Return (x, y) of the center of cell containing provided text 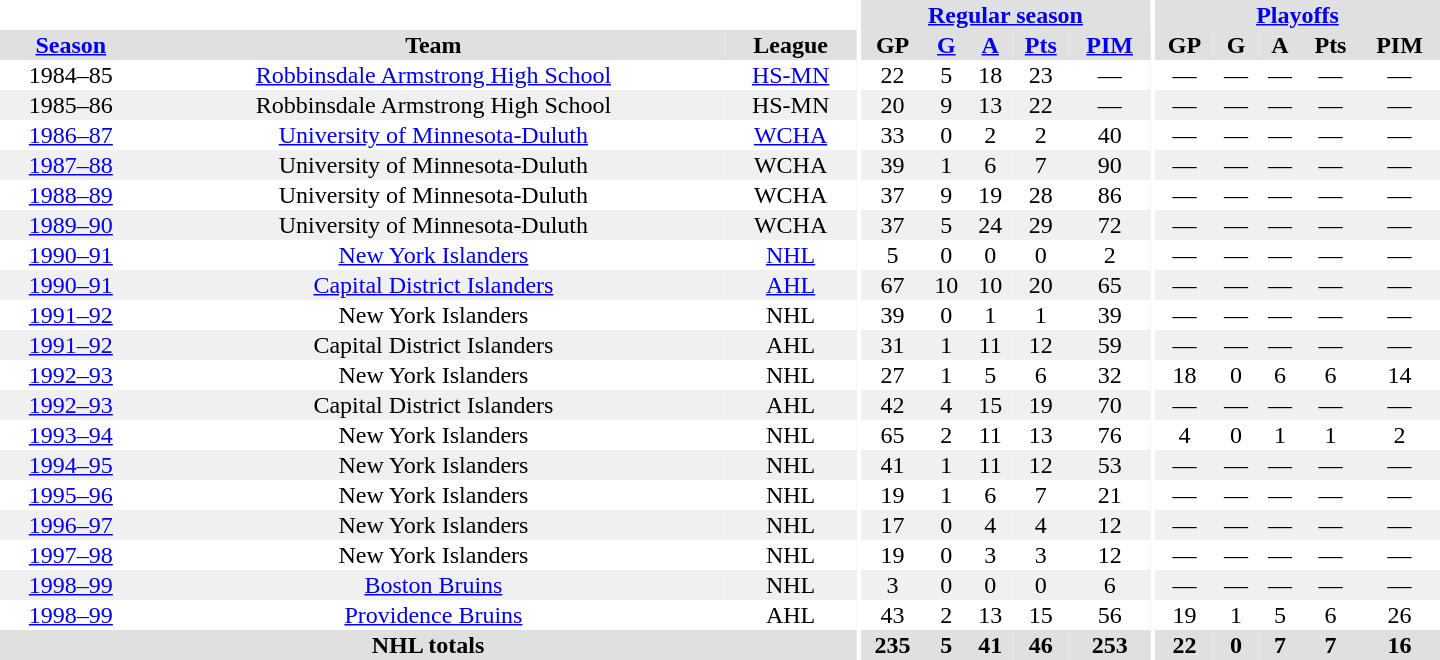
1985–86 (71, 105)
31 (892, 345)
32 (1110, 375)
Providence Bruins (434, 615)
24 (990, 225)
90 (1110, 165)
27 (892, 375)
17 (892, 525)
1997–98 (71, 555)
NHL totals (428, 645)
Regular season (1006, 15)
1988–89 (71, 195)
70 (1110, 405)
43 (892, 615)
42 (892, 405)
86 (1110, 195)
72 (1110, 225)
26 (1400, 615)
Playoffs (1298, 15)
253 (1110, 645)
1994–95 (71, 465)
1986–87 (71, 135)
33 (892, 135)
46 (1040, 645)
League (790, 45)
67 (892, 285)
1984–85 (71, 75)
1989–90 (71, 225)
14 (1400, 375)
53 (1110, 465)
235 (892, 645)
Season (71, 45)
1996–97 (71, 525)
Team (434, 45)
Boston Bruins (434, 585)
28 (1040, 195)
76 (1110, 435)
23 (1040, 75)
29 (1040, 225)
59 (1110, 345)
1993–94 (71, 435)
21 (1110, 495)
1987–88 (71, 165)
1995–96 (71, 495)
16 (1400, 645)
56 (1110, 615)
40 (1110, 135)
